Return the (x, y) coordinate for the center point of the cell that contains the specified text.  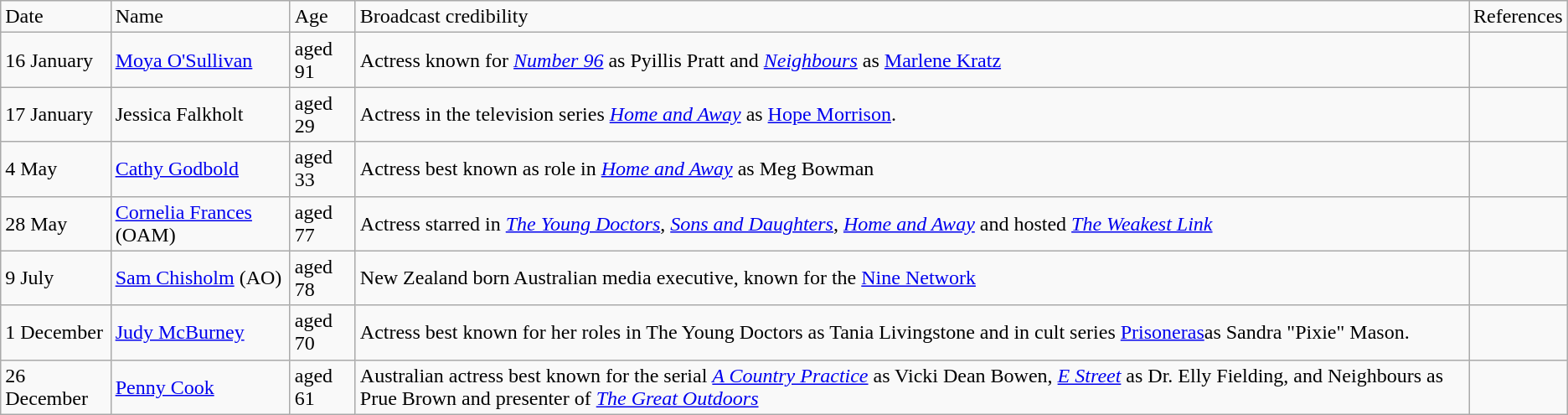
aged 78 (322, 278)
1 December (55, 332)
aged 29 (322, 114)
28 May (55, 223)
aged 70 (322, 332)
Date (55, 17)
Cathy Godbold (200, 169)
Judy McBurney (200, 332)
9 July (55, 278)
Jessica Falkholt (200, 114)
aged 91 (322, 60)
4 May (55, 169)
Actress best known for her roles in The Young Doctors as Tania Livingstone and in cult series Prisonerasas Sandra "Pixie" Mason. (911, 332)
Name (200, 17)
Actress starred in The Young Doctors, Sons and Daughters, Home and Away and hosted The Weakest Link (911, 223)
aged 61 (322, 387)
Sam Chisholm (AO) (200, 278)
aged 77 (322, 223)
Actress known for Number 96 as Pyillis Pratt and Neighbours as Marlene Kratz (911, 60)
Broadcast credibility (911, 17)
16 January (55, 60)
26 December (55, 387)
Moya O'Sullivan (200, 60)
Penny Cook (200, 387)
aged 33 (322, 169)
Actress in the television series Home and Away as Hope Morrison. (911, 114)
Age (322, 17)
17 January (55, 114)
References (1519, 17)
Actress best known as role in Home and Away as Meg Bowman (911, 169)
New Zealand born Australian media executive, known for the Nine Network (911, 278)
Cornelia Frances (OAM) (200, 223)
